For the text-containing cell, return its midpoint in [X, Y] coordinate format. 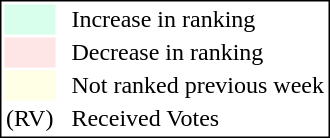
(RV) [29, 119]
Received Votes [198, 119]
Increase in ranking [198, 19]
Decrease in ranking [198, 53]
Not ranked previous week [198, 85]
